For the text-containing cell, return its midpoint in (X, Y) coordinate format. 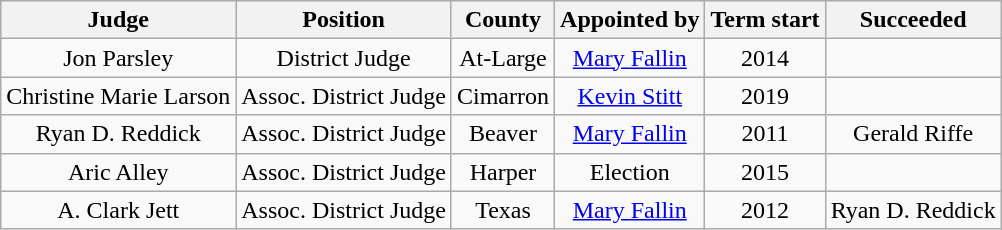
County (502, 20)
2015 (765, 172)
Election (630, 172)
Beaver (502, 134)
Succeeded (913, 20)
District Judge (344, 58)
At-Large (502, 58)
Jon Parsley (118, 58)
Christine Marie Larson (118, 96)
2014 (765, 58)
A. Clark Jett (118, 210)
Aric Alley (118, 172)
Term start (765, 20)
2012 (765, 210)
Cimarron (502, 96)
Kevin Stitt (630, 96)
2011 (765, 134)
Judge (118, 20)
Texas (502, 210)
Gerald Riffe (913, 134)
Position (344, 20)
2019 (765, 96)
Harper (502, 172)
Appointed by (630, 20)
